Output the (x, y) coordinate of the center of the cell containing the given text.  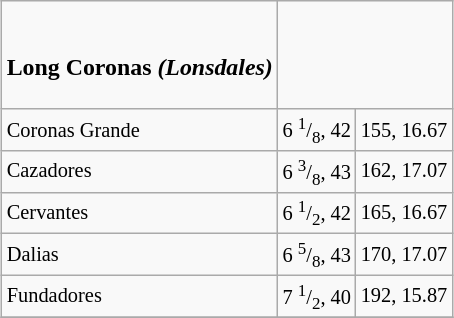
170, 17.07 (404, 254)
6 1/2, 42 (317, 213)
Dalias (140, 254)
7 1/2, 40 (317, 296)
192, 15.87 (404, 296)
Fundadores (140, 296)
Cervantes (140, 213)
6 3/8, 43 (317, 171)
6 1/8, 42 (317, 130)
Long Coronas (Lonsdales) (140, 54)
6 5/8, 43 (317, 254)
155, 16.67 (404, 130)
165, 16.67 (404, 213)
Coronas Grande (140, 130)
162, 17.07 (404, 171)
Cazadores (140, 171)
